Provide the [x, y] coordinate of the cell's center where the given text is located.  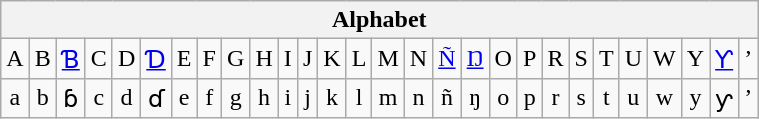
T [606, 59]
R [556, 59]
l [359, 98]
i [288, 98]
O [503, 59]
N [418, 59]
y [695, 98]
Ɓ [70, 59]
d [126, 98]
f [209, 98]
c [98, 98]
ƴ [724, 98]
ɓ [70, 98]
B [42, 59]
P [529, 59]
Ñ [447, 59]
W [665, 59]
Ƴ [724, 59]
S [581, 59]
D [126, 59]
Ɗ [156, 59]
o [503, 98]
M [388, 59]
w [665, 98]
a [15, 98]
p [529, 98]
ɗ [156, 98]
k [332, 98]
Ŋ [475, 59]
h [264, 98]
A [15, 59]
g [235, 98]
s [581, 98]
Y [695, 59]
G [235, 59]
ñ [447, 98]
n [418, 98]
H [264, 59]
F [209, 59]
U [633, 59]
e [184, 98]
ŋ [475, 98]
C [98, 59]
b [42, 98]
L [359, 59]
I [288, 59]
t [606, 98]
J [307, 59]
u [633, 98]
E [184, 59]
m [388, 98]
r [556, 98]
Alphabet [380, 20]
j [307, 98]
K [332, 59]
